Return [X, Y] of the center of cell containing provided text 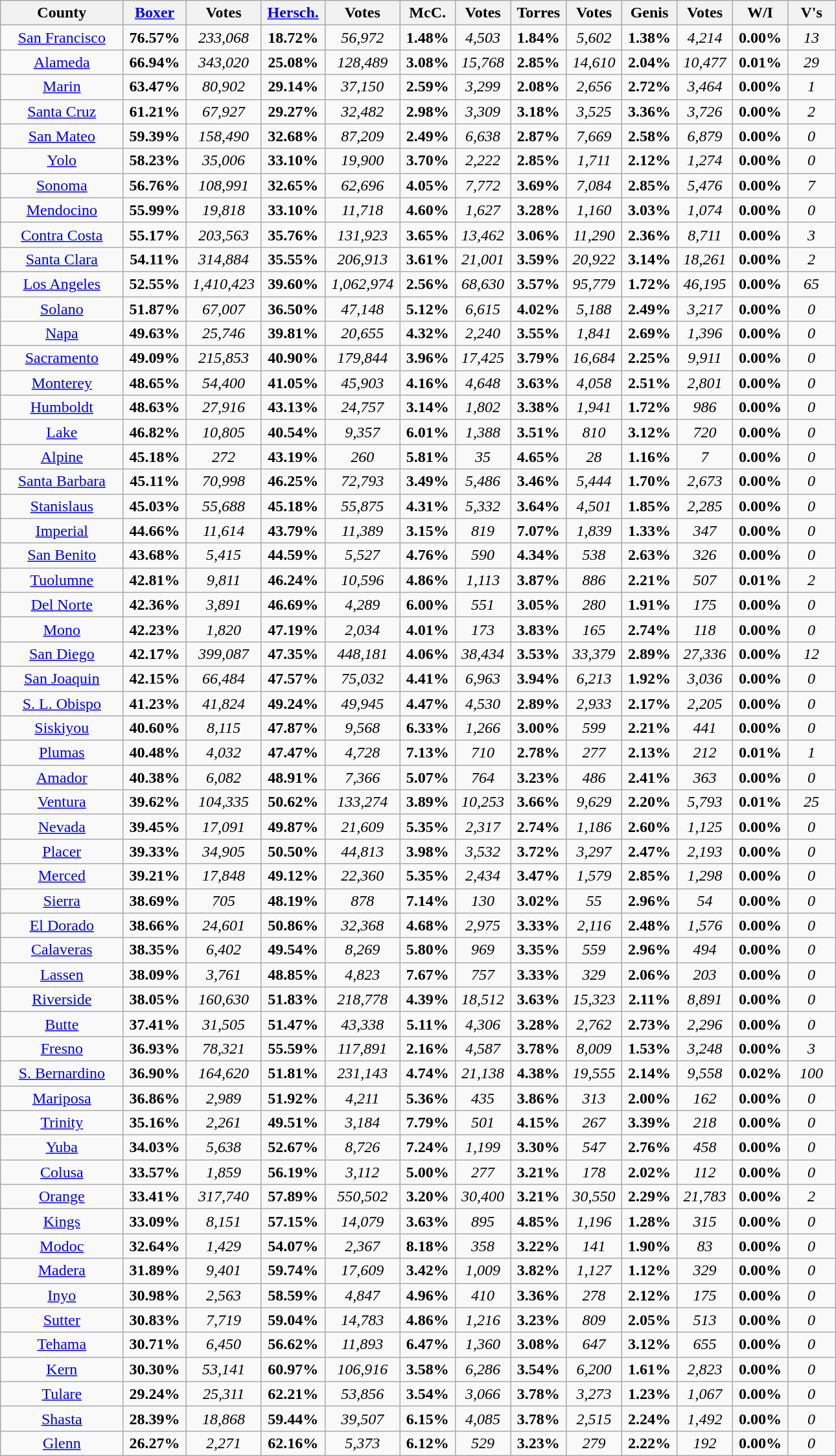
37.41% [154, 1024]
4.15% [539, 1123]
62,696 [363, 185]
10,596 [363, 580]
133,274 [363, 802]
62.21% [293, 1394]
212 [705, 753]
2,205 [705, 703]
Amador [62, 778]
3.65% [428, 235]
315 [705, 1221]
173 [482, 629]
3.55% [539, 334]
1,820 [223, 629]
2,116 [594, 925]
Sacramento [62, 358]
647 [594, 1345]
8,115 [223, 728]
529 [482, 1443]
Solano [62, 309]
1.53% [649, 1048]
35 [482, 457]
37,150 [363, 87]
Marin [62, 87]
1,266 [482, 728]
547 [594, 1148]
178 [594, 1172]
1,062,974 [363, 284]
S. L. Obispo [62, 703]
141 [594, 1246]
3.47% [539, 876]
54,400 [223, 383]
4.06% [428, 654]
7,772 [482, 185]
3,726 [705, 111]
2,222 [482, 161]
54.11% [154, 259]
3.94% [539, 678]
51.92% [293, 1098]
5,373 [363, 1443]
28 [594, 457]
1.16% [649, 457]
5,602 [594, 38]
7.79% [428, 1123]
2,240 [482, 334]
48.19% [293, 901]
3.49% [428, 481]
160,630 [223, 999]
1,410,423 [223, 284]
32.64% [154, 1246]
410 [482, 1295]
3.00% [539, 728]
55.17% [154, 235]
3,532 [482, 851]
46.69% [293, 605]
2,673 [705, 481]
38.66% [154, 925]
3.79% [539, 358]
5.80% [428, 950]
559 [594, 950]
30,400 [482, 1197]
53,141 [223, 1369]
2,285 [705, 506]
363 [705, 778]
343,020 [223, 62]
Glenn [62, 1443]
4.02% [539, 309]
1.91% [649, 605]
513 [705, 1320]
2.13% [649, 753]
Riverside [62, 999]
26.27% [154, 1443]
18,868 [223, 1418]
44.59% [293, 555]
Lassen [62, 975]
551 [482, 605]
Siskiyou [62, 728]
809 [594, 1320]
51.87% [154, 309]
2.24% [649, 1418]
35,006 [223, 161]
44.66% [154, 531]
43.19% [293, 457]
41.23% [154, 703]
30.71% [154, 1345]
4.39% [428, 999]
Calaveras [62, 950]
6.01% [428, 432]
San Benito [62, 555]
51.47% [293, 1024]
27,336 [705, 654]
203 [705, 975]
2.59% [428, 87]
538 [594, 555]
2.22% [649, 1443]
7,719 [223, 1320]
3.38% [539, 408]
986 [705, 408]
757 [482, 975]
22,360 [363, 876]
2,762 [594, 1024]
2,656 [594, 87]
4,648 [482, 383]
3.57% [539, 284]
42.36% [154, 605]
6,082 [223, 778]
1,396 [705, 334]
8,009 [594, 1048]
5,444 [594, 481]
6.15% [428, 1418]
54 [705, 901]
Lake [62, 432]
279 [594, 1443]
3.15% [428, 531]
87,209 [363, 136]
2,434 [482, 876]
59.74% [293, 1271]
56,972 [363, 38]
McC. [428, 13]
Contra Costa [62, 235]
39.33% [154, 851]
3,066 [482, 1394]
720 [705, 432]
27,916 [223, 408]
3,112 [363, 1172]
233,068 [223, 38]
1.90% [649, 1246]
Yuba [62, 1148]
5,793 [705, 802]
314,884 [223, 259]
1,711 [594, 161]
Placer [62, 851]
280 [594, 605]
52.67% [293, 1148]
68,630 [482, 284]
1,859 [223, 1172]
2.04% [649, 62]
32.68% [293, 136]
11,718 [363, 210]
49.51% [293, 1123]
Torres [539, 13]
61.21% [154, 111]
6,213 [594, 678]
1,113 [482, 580]
11,389 [363, 531]
206,913 [363, 259]
43.13% [293, 408]
52.55% [154, 284]
30.83% [154, 1320]
43.68% [154, 555]
2,367 [363, 1246]
80,902 [223, 87]
39.81% [293, 334]
599 [594, 728]
203,563 [223, 235]
7.07% [539, 531]
2.05% [649, 1320]
13,462 [482, 235]
3.02% [539, 901]
895 [482, 1221]
501 [482, 1123]
18,261 [705, 259]
15,768 [482, 62]
1.61% [649, 1369]
3.53% [539, 654]
131,923 [363, 235]
3,891 [223, 605]
47.19% [293, 629]
2,515 [594, 1418]
25,746 [223, 334]
35.55% [293, 259]
260 [363, 457]
Kings [62, 1221]
3,309 [482, 111]
6.47% [428, 1345]
2.58% [649, 136]
48.65% [154, 383]
3,464 [705, 87]
66.94% [154, 62]
4,847 [363, 1295]
10,253 [482, 802]
38,434 [482, 654]
3.96% [428, 358]
5.36% [428, 1098]
3,299 [482, 87]
6,615 [482, 309]
5,527 [363, 555]
75,032 [363, 678]
4,530 [482, 703]
9,558 [705, 1073]
30.98% [154, 1295]
9,568 [363, 728]
49.63% [154, 334]
3.20% [428, 1197]
4.60% [428, 210]
1,576 [705, 925]
878 [363, 901]
4.76% [428, 555]
3.22% [539, 1246]
2.48% [649, 925]
4,211 [363, 1098]
59.04% [293, 1320]
34.03% [154, 1148]
21,001 [482, 259]
14,079 [363, 1221]
Del Norte [62, 605]
2.72% [649, 87]
458 [705, 1148]
8,151 [223, 1221]
50.50% [293, 851]
6.12% [428, 1443]
2,296 [705, 1024]
39.45% [154, 827]
54.07% [293, 1246]
507 [705, 580]
70,998 [223, 481]
278 [594, 1295]
38.05% [154, 999]
17,091 [223, 827]
53,856 [363, 1394]
San Joaquin [62, 678]
4,058 [594, 383]
6,200 [594, 1369]
Imperial [62, 531]
95,779 [594, 284]
1.84% [539, 38]
218,778 [363, 999]
3.35% [539, 950]
117,891 [363, 1048]
55,688 [223, 506]
35.16% [154, 1123]
358 [482, 1246]
Ventura [62, 802]
399,087 [223, 654]
Santa Cruz [62, 111]
46.82% [154, 432]
4.01% [428, 629]
Fresno [62, 1048]
1,196 [594, 1221]
6,638 [482, 136]
Alameda [62, 62]
42.81% [154, 580]
46,195 [705, 284]
21,138 [482, 1073]
1,298 [705, 876]
130 [482, 901]
108,991 [223, 185]
435 [482, 1098]
2.08% [539, 87]
810 [594, 432]
2,933 [594, 703]
32.65% [293, 185]
1,941 [594, 408]
4,306 [482, 1024]
47.87% [293, 728]
2.14% [649, 1073]
3,761 [223, 975]
2.69% [649, 334]
1.12% [649, 1271]
106,916 [363, 1369]
83 [705, 1246]
2,975 [482, 925]
5,332 [482, 506]
9,811 [223, 580]
441 [705, 728]
8,269 [363, 950]
3.03% [649, 210]
17,609 [363, 1271]
60.97% [293, 1369]
6.33% [428, 728]
41.05% [293, 383]
3.87% [539, 580]
65 [811, 284]
42.17% [154, 654]
W/I [760, 13]
3.18% [539, 111]
8,891 [705, 999]
46.25% [293, 481]
Yolo [62, 161]
50.62% [293, 802]
2.76% [649, 1148]
58.23% [154, 161]
25 [811, 802]
2,193 [705, 851]
6.00% [428, 605]
1,802 [482, 408]
Tehama [62, 1345]
3.46% [539, 481]
2.00% [649, 1098]
886 [594, 580]
29.14% [293, 87]
55.59% [293, 1048]
55 [594, 901]
2.25% [649, 358]
100 [811, 1073]
Los Angeles [62, 284]
51.81% [293, 1073]
1,839 [594, 531]
1,009 [482, 1271]
Plumas [62, 753]
Colusa [62, 1172]
Mariposa [62, 1098]
2,563 [223, 1295]
Alpine [62, 457]
267 [594, 1123]
1.70% [649, 481]
705 [223, 901]
3.05% [539, 605]
36.50% [293, 309]
48.91% [293, 778]
29 [811, 62]
1.85% [649, 506]
3.58% [428, 1369]
7,669 [594, 136]
4.96% [428, 1295]
43,338 [363, 1024]
158,490 [223, 136]
2.78% [539, 753]
4,501 [594, 506]
5,486 [482, 481]
20,655 [363, 334]
6,450 [223, 1345]
819 [482, 531]
4.34% [539, 555]
57.89% [293, 1197]
4,214 [705, 38]
2,317 [482, 827]
4.74% [428, 1073]
10,477 [705, 62]
128,489 [363, 62]
317,740 [223, 1197]
39.60% [293, 284]
4.16% [428, 383]
Napa [62, 334]
14,610 [594, 62]
3.89% [428, 802]
49.87% [293, 827]
494 [705, 950]
2.63% [649, 555]
1,841 [594, 334]
Mendocino [62, 210]
3,273 [594, 1394]
3.66% [539, 802]
33.41% [154, 1197]
3.98% [428, 851]
30,550 [594, 1197]
40.38% [154, 778]
2.06% [649, 975]
Inyo [62, 1295]
448,181 [363, 654]
12 [811, 654]
8.18% [428, 1246]
7.67% [428, 975]
Orange [62, 1197]
19,900 [363, 161]
3.83% [539, 629]
2.98% [428, 111]
1,160 [594, 210]
9,357 [363, 432]
5.12% [428, 309]
2,034 [363, 629]
59.39% [154, 136]
Boxer [154, 13]
3.69% [539, 185]
710 [482, 753]
3.64% [539, 506]
2.16% [428, 1048]
4.41% [428, 678]
50.86% [293, 925]
2.47% [649, 851]
40.54% [293, 432]
3.86% [539, 1098]
21,783 [705, 1197]
38.09% [154, 975]
3,525 [594, 111]
2.60% [649, 827]
3,184 [363, 1123]
17,848 [223, 876]
19,555 [594, 1073]
1,492 [705, 1418]
2.36% [649, 235]
3.51% [539, 432]
11,614 [223, 531]
Santa Clara [62, 259]
49.54% [293, 950]
33.09% [154, 1221]
58.59% [293, 1295]
33,379 [594, 654]
1,127 [594, 1271]
3.61% [428, 259]
43.79% [293, 531]
Monterey [62, 383]
1.48% [428, 38]
29.27% [293, 111]
25.08% [293, 62]
42.15% [154, 678]
72,793 [363, 481]
33.57% [154, 1172]
4.47% [428, 703]
4.68% [428, 925]
45,903 [363, 383]
Sonoma [62, 185]
31,505 [223, 1024]
48.63% [154, 408]
9,401 [223, 1271]
62.16% [293, 1443]
Merced [62, 876]
192 [705, 1443]
1,274 [705, 161]
3.72% [539, 851]
56.76% [154, 185]
1,627 [482, 210]
486 [594, 778]
6,286 [482, 1369]
47,148 [363, 309]
164,620 [223, 1073]
215,853 [223, 358]
Sutter [62, 1320]
56.19% [293, 1172]
17,425 [482, 358]
4,289 [363, 605]
Madera [62, 1271]
42.23% [154, 629]
San Francisco [62, 38]
Sierra [62, 901]
1,199 [482, 1148]
7.13% [428, 753]
2.41% [649, 778]
326 [705, 555]
14,783 [363, 1320]
10,805 [223, 432]
Genis [649, 13]
2.11% [649, 999]
3.30% [539, 1148]
2,261 [223, 1123]
218 [705, 1123]
3,036 [705, 678]
35.76% [293, 235]
1,579 [594, 876]
0.02% [760, 1073]
272 [223, 457]
18,512 [482, 999]
51.83% [293, 999]
45.11% [154, 481]
112 [705, 1172]
38.35% [154, 950]
11,290 [594, 235]
66,484 [223, 678]
63.47% [154, 87]
San Mateo [62, 136]
39.21% [154, 876]
4.05% [428, 185]
18.72% [293, 38]
9,911 [705, 358]
15,323 [594, 999]
Kern [62, 1369]
6,963 [482, 678]
Modoc [62, 1246]
20,922 [594, 259]
969 [482, 950]
36.86% [154, 1098]
55,875 [363, 506]
3,217 [705, 309]
1.23% [649, 1394]
2.02% [649, 1172]
32,368 [363, 925]
5.00% [428, 1172]
5,476 [705, 185]
1.92% [649, 678]
49,945 [363, 703]
2,801 [705, 383]
21,609 [363, 827]
3.06% [539, 235]
2.51% [649, 383]
347 [705, 531]
2.73% [649, 1024]
1,074 [705, 210]
30.30% [154, 1369]
4,032 [223, 753]
9,629 [594, 802]
49.12% [293, 876]
46.24% [293, 580]
49.24% [293, 703]
179,844 [363, 358]
Shasta [62, 1418]
55.99% [154, 210]
6,879 [705, 136]
4.38% [539, 1073]
550,502 [363, 1197]
1.28% [649, 1221]
2,271 [223, 1443]
5,188 [594, 309]
2,989 [223, 1098]
25,311 [223, 1394]
19,818 [223, 210]
40.48% [154, 753]
V's [811, 13]
16,684 [594, 358]
6,402 [223, 950]
313 [594, 1098]
4.32% [428, 334]
32,482 [363, 111]
4.85% [539, 1221]
Mono [62, 629]
3,297 [594, 851]
4,587 [482, 1048]
231,143 [363, 1073]
3.70% [428, 161]
67,007 [223, 309]
39,507 [363, 1418]
7,366 [363, 778]
162 [705, 1098]
1,125 [705, 827]
40.60% [154, 728]
4.31% [428, 506]
Humboldt [62, 408]
47.47% [293, 753]
118 [705, 629]
Santa Barbara [62, 481]
El Dorado [62, 925]
49.09% [154, 358]
104,335 [223, 802]
5,415 [223, 555]
41,824 [223, 703]
29.24% [154, 1394]
2.56% [428, 284]
34,905 [223, 851]
Nevada [62, 827]
4,728 [363, 753]
7.14% [428, 901]
1,186 [594, 827]
36.93% [154, 1048]
4,823 [363, 975]
3.39% [649, 1123]
57.15% [293, 1221]
13 [811, 38]
59.44% [293, 1418]
38.69% [154, 901]
5,638 [223, 1148]
47.35% [293, 654]
County [62, 13]
Hersch. [293, 13]
47.57% [293, 678]
4,085 [482, 1418]
5.11% [428, 1024]
1,388 [482, 432]
Tuolumne [62, 580]
2.20% [649, 802]
764 [482, 778]
76.57% [154, 38]
1,216 [482, 1320]
1,067 [705, 1394]
3.42% [428, 1271]
Trinity [62, 1123]
3.82% [539, 1271]
8,711 [705, 235]
1.38% [649, 38]
S. Bernardino [62, 1073]
39.62% [154, 802]
1,360 [482, 1345]
11,893 [363, 1345]
36.90% [154, 1073]
40.90% [293, 358]
28.39% [154, 1418]
655 [705, 1345]
5.81% [428, 457]
Butte [62, 1024]
2.87% [539, 136]
165 [594, 629]
31.89% [154, 1271]
7.24% [428, 1148]
78,321 [223, 1048]
56.62% [293, 1345]
San Diego [62, 654]
67,927 [223, 111]
24,601 [223, 925]
8,726 [363, 1148]
5.07% [428, 778]
2.17% [649, 703]
44,813 [363, 851]
48.85% [293, 975]
4.65% [539, 457]
3,248 [705, 1048]
Tulare [62, 1394]
7,084 [594, 185]
1,429 [223, 1246]
1.33% [649, 531]
Stanislaus [62, 506]
4,503 [482, 38]
45.03% [154, 506]
590 [482, 555]
2,823 [705, 1369]
24,757 [363, 408]
2.29% [649, 1197]
3.59% [539, 259]
